Output the [X, Y] coordinate of the center of the cell containing the given text.  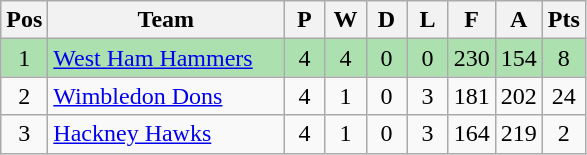
D [386, 20]
Pos [24, 20]
24 [564, 96]
P [304, 20]
230 [472, 58]
8 [564, 58]
W [346, 20]
202 [518, 96]
A [518, 20]
Pts [564, 20]
181 [472, 96]
Hackney Hawks [166, 134]
Team [166, 20]
F [472, 20]
West Ham Hammers [166, 58]
219 [518, 134]
Wimbledon Dons [166, 96]
164 [472, 134]
154 [518, 58]
L [428, 20]
